Detect which cell encompasses the target text, then output its [X, Y] center coordinate. 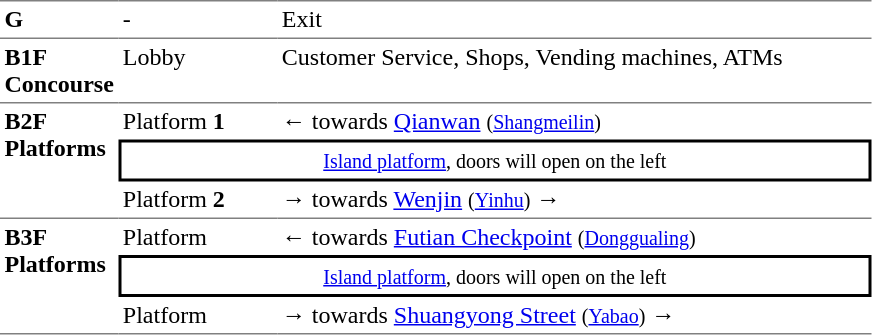
Platform 2 [198, 201]
B3FPlatforms [59, 277]
B1FConcourse [59, 71]
G [59, 19]
Customer Service, Shops, Vending machines, ATMs [574, 71]
Exit [574, 19]
→ towards Shuangyong Street (Yabao) → [574, 316]
← towards Futian Checkpoint (Donggualing) [574, 237]
- [198, 19]
Lobby [198, 71]
← towards Qianwan (Shangmeilin) [574, 122]
Platform 1 [198, 122]
B2FPlatforms [59, 162]
→ towards Wenjin (Yinhu) → [574, 201]
